Identify which cell holds the provided text, then report its (x, y) central coordinate. 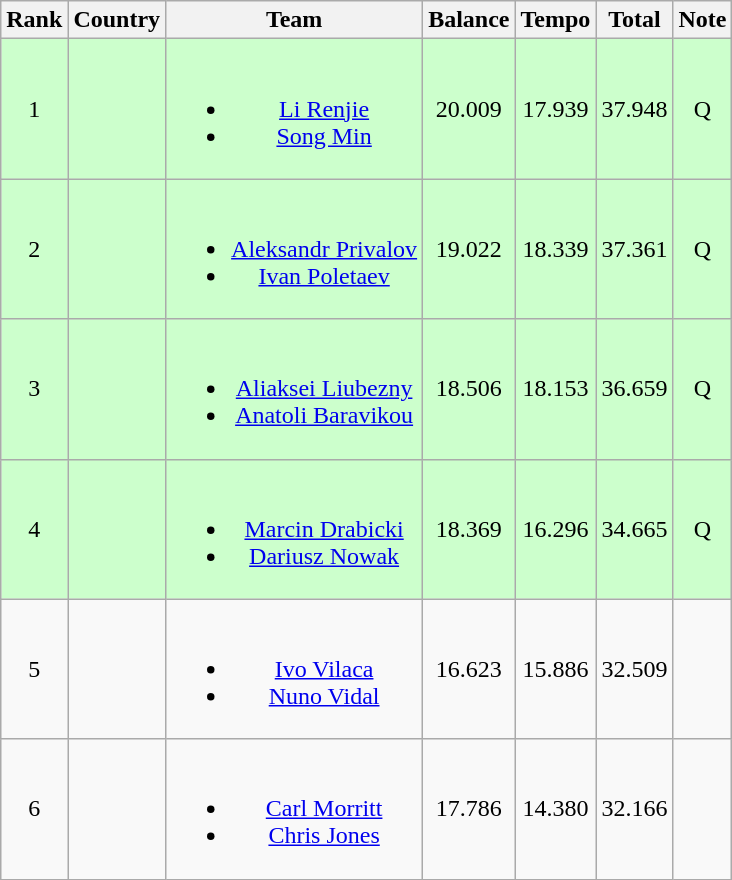
6 (34, 809)
20.009 (469, 109)
Tempo (556, 20)
4 (34, 529)
14.380 (556, 809)
Carl MorrittChris Jones (294, 809)
Country (117, 20)
36.659 (634, 389)
Balance (469, 20)
18.369 (469, 529)
34.665 (634, 529)
3 (34, 389)
32.166 (634, 809)
19.022 (469, 249)
Team (294, 20)
5 (34, 669)
Aliaksei LiubeznyAnatoli Baravikou (294, 389)
Note (702, 20)
37.361 (634, 249)
17.939 (556, 109)
18.339 (556, 249)
17.786 (469, 809)
16.296 (556, 529)
37.948 (634, 109)
16.623 (469, 669)
Rank (34, 20)
2 (34, 249)
18.506 (469, 389)
15.886 (556, 669)
Marcin DrabickiDariusz Nowak (294, 529)
Li RenjieSong Min (294, 109)
32.509 (634, 669)
1 (34, 109)
Ivo VilacaNuno Vidal (294, 669)
Aleksandr PrivalovIvan Poletaev (294, 249)
18.153 (556, 389)
Total (634, 20)
